Determine the (x, y) coordinate at the center of the cell enclosing the given text.  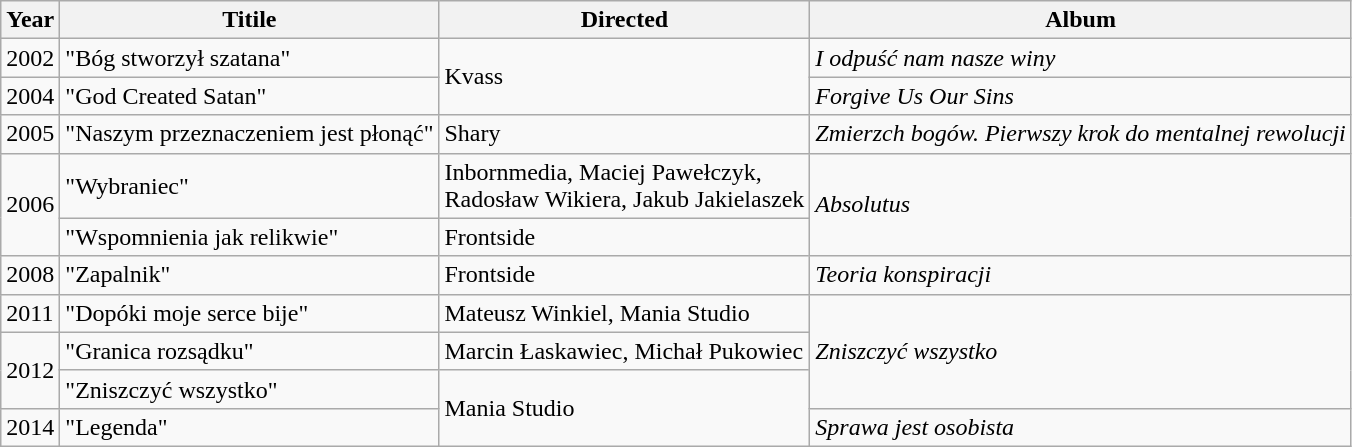
"Bóg stworzył szatana" (250, 58)
2002 (30, 58)
"God Created Satan" (250, 96)
Absolutus (1080, 204)
Forgive Us Our Sins (1080, 96)
"Wybraniec" (250, 186)
Mania Studio (624, 408)
2011 (30, 313)
"Zniszczyć wszystko" (250, 389)
"Granica rozsądku" (250, 351)
2004 (30, 96)
"Legenda" (250, 427)
Zmierzch bogów. Pierwszy krok do mentalnej rewolucji (1080, 134)
I odpuść nam nasze winy (1080, 58)
2014 (30, 427)
Inbornmedia, Maciej Pawełczyk,Radosław Wikiera, Jakub Jakielaszek (624, 186)
Shary (624, 134)
Album (1080, 20)
"Wspomnienia jak relikwie" (250, 237)
Teoria konspiracji (1080, 275)
"Naszym przeznaczeniem jest płonąć" (250, 134)
"Zapalnik" (250, 275)
2008 (30, 275)
2006 (30, 204)
Titile (250, 20)
Zniszczyć wszystko (1080, 351)
"Dopóki moje serce bije" (250, 313)
2005 (30, 134)
Marcin Łaskawiec, Michał Pukowiec (624, 351)
Mateusz Winkiel, Mania Studio (624, 313)
Kvass (624, 77)
Directed (624, 20)
Year (30, 20)
Sprawa jest osobista (1080, 427)
2012 (30, 370)
